For the text-containing cell, return its midpoint in (X, Y) coordinate format. 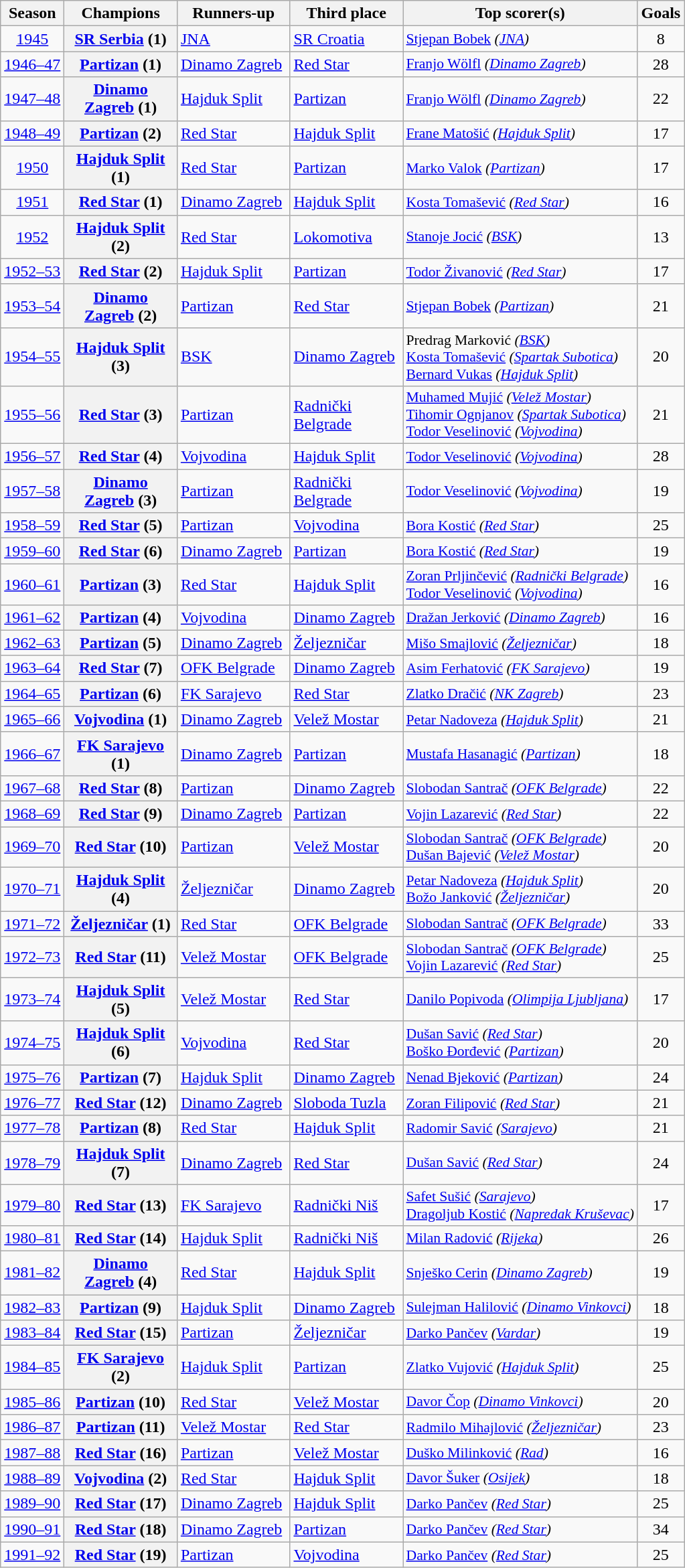
1960–61 (32, 584)
1977–78 (32, 1128)
Predrag Marković (BSK)Kosta Tomašević (Spartak Subotica)Bernard Vukas (Hajduk Split) (520, 356)
1966–67 (32, 754)
1952 (32, 237)
Mustafa Hasanagić (Partizan) (520, 754)
Dušan Savić (Red Star) (520, 1162)
Nenad Bjeković (Partizan) (520, 1077)
Davor Šuker (Osijek) (520, 1478)
Sloboda Tuzla (347, 1103)
Slobodan Santrač (OFK Belgrade)Dušan Bajević (Velež Mostar) (520, 846)
1980–81 (32, 1238)
Red Star (13) (121, 1205)
1962–63 (32, 643)
Duško Milinković (Rad) (520, 1453)
Vojvodina (2) (121, 1478)
Champions (121, 13)
33 (661, 924)
Partizan (10) (121, 1402)
1963–64 (32, 668)
Slobodan Santrač (OFK Belgrade)Vojin Lazarević (Red Star) (520, 957)
Season (32, 13)
1983–84 (32, 1333)
1952–53 (32, 271)
Red Star (11) (121, 957)
1954–55 (32, 356)
1991–92 (32, 1555)
1946–47 (32, 64)
Petar Nadoveza (Hajduk Split) (520, 719)
8 (661, 39)
Red Star (19) (121, 1555)
1958–59 (32, 526)
Hajduk Split (1) (121, 167)
1975–76 (32, 1077)
Partizan (7) (121, 1077)
SR Serbia (1) (121, 39)
Partizan (3) (121, 584)
1973–74 (32, 999)
Red Star (2) (121, 271)
Partizan (6) (121, 694)
Radmilo Mihajlović (Željezničar) (520, 1427)
Red Star (14) (121, 1238)
Safet Sušić (Sarajevo)Dragoljub Kostić (Napredak Kruševac) (520, 1205)
Asim Ferhatović (FK Sarajevo) (520, 668)
Red Star (15) (121, 1333)
Red Star (3) (121, 415)
Stjepan Bobek (JNA) (520, 39)
1972–73 (32, 957)
Dinamo Zagreb (3) (121, 491)
1953–54 (32, 305)
Red Star (4) (121, 457)
1961–62 (32, 617)
Red Star (18) (121, 1529)
Stjepan Bobek (Partizan) (520, 305)
Dinamo Zagreb (4) (121, 1272)
1982–83 (32, 1308)
Darko Pančev (Vardar) (520, 1333)
Hajduk Split (7) (121, 1162)
1985–86 (32, 1402)
Lokomotiva (347, 237)
1988–89 (32, 1478)
1964–65 (32, 694)
1976–77 (32, 1103)
Todor Živanović (Red Star) (520, 271)
Vojin Lazarević (Red Star) (520, 813)
Dražan Jerković (Dinamo Zagreb) (520, 617)
26 (661, 1238)
Stanoje Jocić (BSK) (520, 237)
1970–71 (32, 889)
Hajduk Split (3) (121, 356)
Partizan (11) (121, 1427)
Kosta Tomašević (Red Star) (520, 202)
Partizan (1) (121, 64)
Hajduk Split (6) (121, 1043)
Radomir Savić (Sarajevo) (520, 1128)
Hajduk Split (4) (121, 889)
Red Star (17) (121, 1504)
Red Star (5) (121, 526)
Zoran Filipović (Red Star) (520, 1103)
1969–70 (32, 846)
1990–91 (32, 1529)
1948–49 (32, 133)
Davor Čop (Dinamo Vinkovci) (520, 1402)
1971–72 (32, 924)
Red Star (6) (121, 551)
FK Sarajevo (2) (121, 1367)
Dušan Savić (Red Star)Boško Đorđević (Partizan) (520, 1043)
Danilo Popivoda (Olimpija Ljubljana) (520, 999)
1984–85 (32, 1367)
Hajduk Split (5) (121, 999)
1957–58 (32, 491)
Red Star (10) (121, 846)
Partizan (2) (121, 133)
Petar Nadoveza (Hajduk Split)Božo Janković (Željezničar) (520, 889)
1981–82 (32, 1272)
JNA (233, 39)
1959–60 (32, 551)
Red Star (9) (121, 813)
Red Star (8) (121, 788)
1968–69 (32, 813)
Partizan (8) (121, 1128)
1956–57 (32, 457)
Red Star (7) (121, 668)
Snješko Cerin (Dinamo Zagreb) (520, 1272)
Third place (347, 13)
1978–79 (32, 1162)
Zoran Prljinčević (Radnički Belgrade)Todor Veselinović (Vojvodina) (520, 584)
1965–66 (32, 719)
1951 (32, 202)
Marko Valok (Partizan) (520, 167)
1955–56 (32, 415)
1950 (32, 167)
FK Sarajevo (1) (121, 754)
1986–87 (32, 1427)
Red Star (16) (121, 1453)
Runners-up (233, 13)
Top scorer(s) (520, 13)
Zlatko Dračić (NK Zagreb) (520, 694)
Zlatko Vujović (Hajduk Split) (520, 1367)
1987–88 (32, 1453)
Hajduk Split (2) (121, 237)
13 (661, 237)
Partizan (4) (121, 617)
Dinamo Zagreb (1) (121, 99)
34 (661, 1529)
SR Croatia (347, 39)
1945 (32, 39)
Muhamed Mujić (Velež Mostar)Tihomir Ognjanov (Spartak Subotica)Todor Veselinović (Vojvodina) (520, 415)
Sulejman Halilović (Dinamo Vinkovci) (520, 1308)
Partizan (5) (121, 643)
1947–48 (32, 99)
1974–75 (32, 1043)
Partizan (9) (121, 1308)
Mišo Smajlović (Željezničar) (520, 643)
1989–90 (32, 1504)
Red Star (12) (121, 1103)
Željezničar (1) (121, 924)
Vojvodina (1) (121, 719)
Red Star (1) (121, 202)
BSK (233, 356)
1979–80 (32, 1205)
1967–68 (32, 788)
Milan Radović (Rijeka) (520, 1238)
Frane Matošić (Hajduk Split) (520, 133)
Dinamo Zagreb (2) (121, 305)
Goals (661, 13)
